Identify which cell holds the provided text, then report its (x, y) central coordinate. 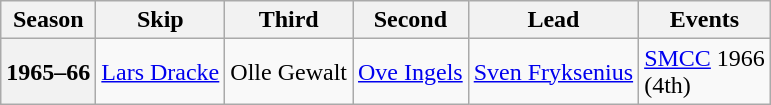
Events (705, 20)
Lars Dracke (160, 72)
Ove Ingels (410, 72)
Skip (160, 20)
Olle Gewalt (289, 72)
1965–66 (48, 72)
Sven Fryksenius (553, 72)
Season (48, 20)
Second (410, 20)
Third (289, 20)
SMCC 1966 (4th) (705, 72)
Lead (553, 20)
